Capture the cell that displays the provided text and extract its [X, Y] central coordinate. 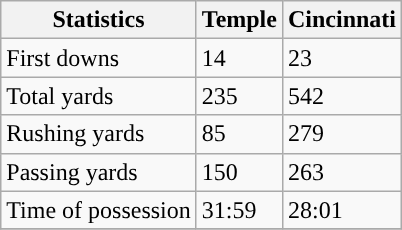
Cincinnati [342, 20]
31:59 [239, 210]
263 [342, 172]
150 [239, 172]
542 [342, 96]
14 [239, 58]
85 [239, 134]
279 [342, 134]
Statistics [99, 20]
First downs [99, 58]
Time of possession [99, 210]
23 [342, 58]
Total yards [99, 96]
Temple [239, 20]
28:01 [342, 210]
Rushing yards [99, 134]
Passing yards [99, 172]
235 [239, 96]
